Find where the given text appears and provide that cell's center as [X, Y] coordinate. 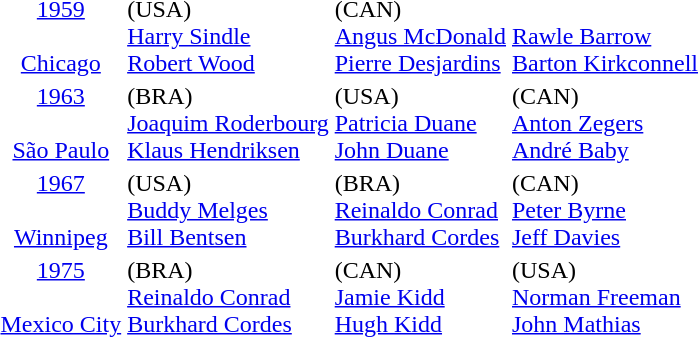
(BRA)Reinaldo ConradBurkhard Cordes [420, 210]
(USA)Patricia DuaneJohn Duane [420, 123]
(USA)Buddy MelgesBill Bentsen [228, 210]
(BRA)Joaquim RoderbourgKlaus Hendriksen [228, 123]
